For the text-containing cell, return its midpoint in (X, Y) coordinate format. 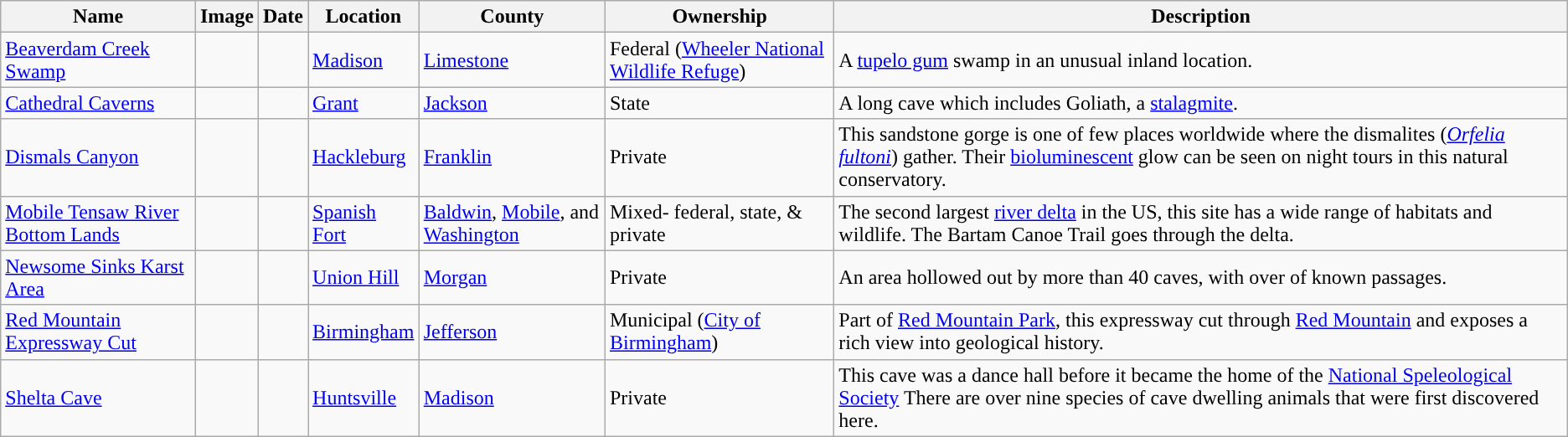
Limestone (512, 60)
Jefferson (512, 332)
County (512, 17)
Hackleburg (364, 157)
Dismals Canyon (99, 157)
Location (364, 17)
Ownership (719, 17)
Mixed- federal, state, & private (719, 223)
Description (1201, 17)
Part of Red Mountain Park, this expressway cut through Red Mountain and exposes a rich view into geological history. (1201, 332)
Mobile Tensaw River Bottom Lands (99, 223)
Baldwin, Mobile, and Washington (512, 223)
Beaverdam Creek Swamp (99, 60)
Huntsville (364, 398)
State (719, 103)
Date (283, 17)
Spanish Fort (364, 223)
Name (99, 17)
Cathedral Caverns (99, 103)
Federal (Wheeler National Wildlife Refuge) (719, 60)
Union Hill (364, 278)
Shelta Cave (99, 398)
Municipal (City of Birmingham) (719, 332)
Newsome Sinks Karst Area (99, 278)
Morgan (512, 278)
Jackson (512, 103)
Grant (364, 103)
Franklin (512, 157)
A tupelo gum swamp in an unusual inland location. (1201, 60)
Red Mountain Expressway Cut (99, 332)
An area hollowed out by more than 40 caves, with over of known passages. (1201, 278)
Image (226, 17)
A long cave which includes Goliath, a stalagmite. (1201, 103)
The second largest river delta in the US, this site has a wide range of habitats and wildlife. The Bartam Canoe Trail goes through the delta. (1201, 223)
Birmingham (364, 332)
